Identify which cell holds the provided text, then report its (x, y) central coordinate. 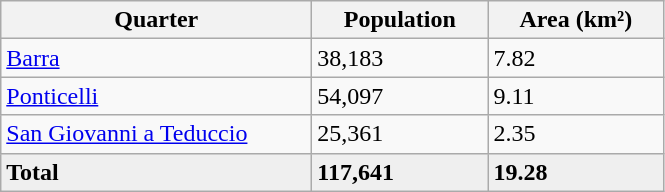
7.82 (576, 58)
Quarter (156, 20)
25,361 (400, 134)
19.28 (576, 172)
117,641 (400, 172)
Area (km²) (576, 20)
Total (156, 172)
54,097 (400, 96)
Ponticelli (156, 96)
38,183 (400, 58)
9.11 (576, 96)
San Giovanni a Teduccio (156, 134)
2.35 (576, 134)
Population (400, 20)
Barra (156, 58)
